Return [X, Y] of the center of cell containing provided text 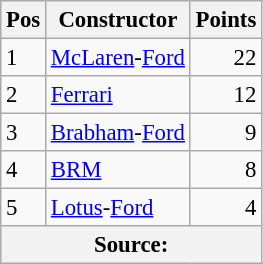
8 [226, 170]
Lotus-Ford [118, 208]
Ferrari [118, 95]
2 [24, 95]
Brabham-Ford [118, 133]
12 [226, 95]
Source: [132, 245]
Constructor [118, 20]
3 [24, 133]
5 [24, 208]
Pos [24, 20]
9 [226, 133]
Points [226, 20]
McLaren-Ford [118, 58]
BRM [118, 170]
22 [226, 58]
1 [24, 58]
